Capture the cell that displays the provided text and extract its [X, Y] central coordinate. 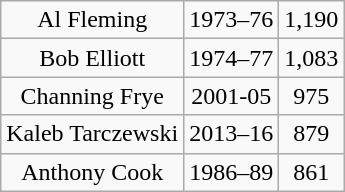
Bob Elliott [92, 58]
1,083 [312, 58]
Anthony Cook [92, 172]
1974–77 [232, 58]
Al Fleming [92, 20]
1,190 [312, 20]
Kaleb Tarczewski [92, 134]
2013–16 [232, 134]
2001-05 [232, 96]
Channing Frye [92, 96]
1973–76 [232, 20]
861 [312, 172]
1986–89 [232, 172]
879 [312, 134]
975 [312, 96]
